Detect which cell encompasses the target text, then output its (X, Y) center coordinate. 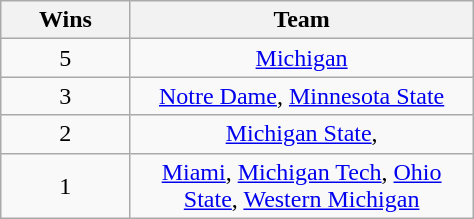
3 (66, 96)
2 (66, 134)
1 (66, 186)
Notre Dame, Minnesota State (302, 96)
Michigan (302, 58)
5 (66, 58)
Michigan State, (302, 134)
Miami, Michigan Tech, Ohio State, Western Michigan (302, 186)
Wins (66, 20)
Team (302, 20)
